Detect which cell encompasses the target text, then output its [x, y] center coordinate. 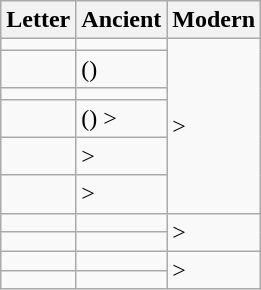
Ancient [122, 20]
() [122, 69]
Modern [214, 20]
() > [122, 118]
Letter [38, 20]
